Find where the given text appears and provide that cell's center as [x, y] coordinate. 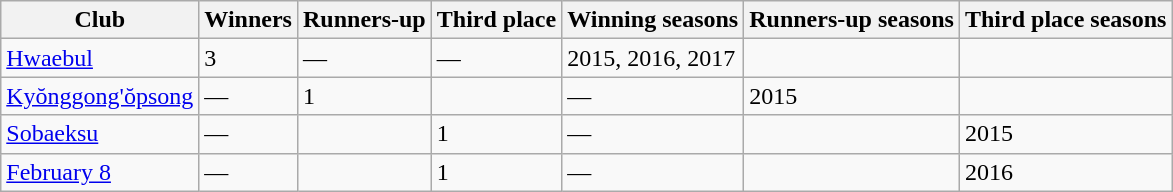
Third place seasons [1065, 20]
Winners [248, 20]
3 [248, 58]
February 8 [100, 172]
Runners-up [364, 20]
Kyŏnggong'ŏpsong [100, 96]
Club [100, 20]
2015, 2016, 2017 [653, 58]
Hwaebul [100, 58]
Winning seasons [653, 20]
Third place [496, 20]
Sobaeksu [100, 134]
2016 [1065, 172]
Runners-up seasons [852, 20]
